Output the (x, y) coordinate of the center of the cell containing the given text.  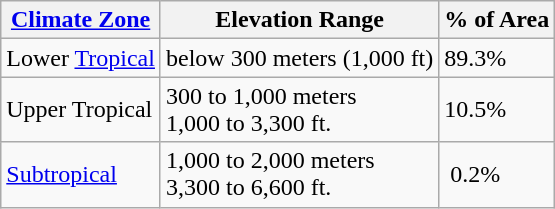
Upper Tropical (81, 110)
300 to 1,000 meters1,000 to 3,300 ft. (299, 110)
Climate Zone (81, 20)
0.2% (497, 174)
Elevation Range (299, 20)
% of Area (497, 20)
Lower Tropical (81, 58)
10.5% (497, 110)
below 300 meters (1,000 ft) (299, 58)
Subtropical (81, 174)
1,000 to 2,000 meters3,300 to 6,600 ft. (299, 174)
89.3% (497, 58)
